Return (x, y) of the center of cell containing provided text 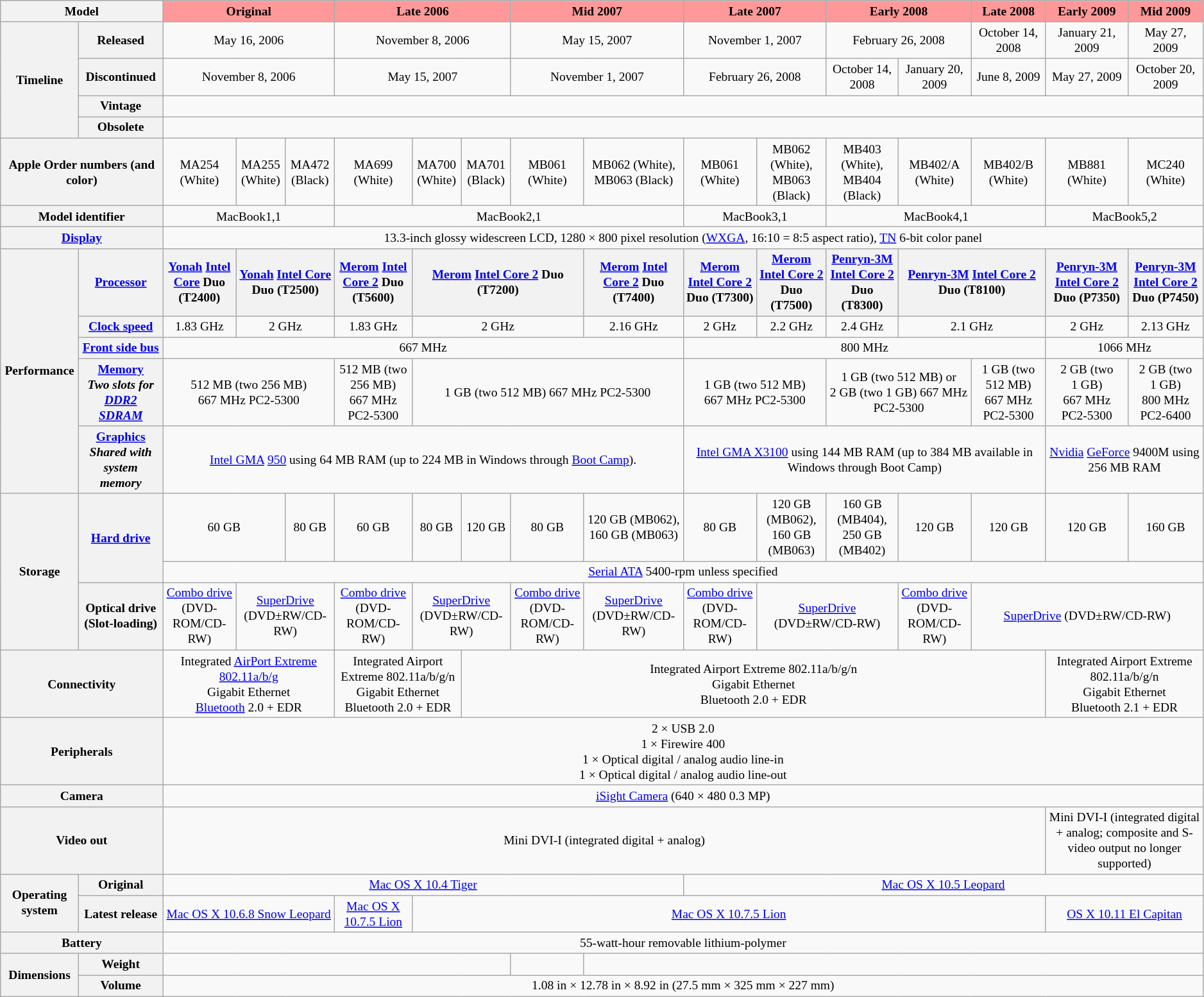
55-watt-hour removable lithium-polymer (683, 943)
1 GB (two 512 MB) or 2 GB (two 1 GB) 667 MHz PC2-5300 (898, 393)
MacBook5,2 (1124, 216)
1066 MHz (1124, 348)
Clock speed (121, 326)
Late 2007 (754, 12)
Volume (121, 985)
Dimensions (40, 975)
October 20, 2009 (1165, 77)
2 × USB 2.01 × Firewire 4001 × Optical digital / analog audio line-in1 × Optical digital / analog audio line-out (683, 752)
Optical drive (Slot-loading) (121, 616)
Display (82, 237)
GraphicsShared with system memory (121, 459)
Connectivity (82, 684)
Model (82, 12)
2 GB (two 1 GB) 667 MHz PC2-5300 (1087, 393)
Early 2009 (1087, 12)
MB881 (White) (1087, 172)
Penryn-3M Intel Core 2 Duo (T8300) (862, 282)
2.13 GHz (1165, 326)
Mid 2009 (1165, 12)
MA472 (Black) (310, 172)
MacBook2,1 (509, 216)
MA254 (White) (199, 172)
Performance (40, 371)
MA255 (White) (260, 172)
MA699 (White) (373, 172)
2.1 GHz (972, 326)
Nvidia GeForce 9400M using 256 MB RAM (1124, 459)
Mid 2007 (597, 12)
Released (121, 40)
Merom Intel Core 2 Duo (T7400) (634, 282)
Obsolete (121, 127)
MC240 (White) (1165, 172)
Storage (40, 572)
Mini DVI-I (integrated digital + analog) (604, 840)
MB403 (White), MB404 (Black) (862, 172)
January 20, 2009 (935, 77)
13.3-inch glossy widescreen LCD, 1280 × 800 pixel resolution (WXGA, 16:10 = 8:5 aspect ratio), TN 6-bit color panel (683, 237)
Integrated AirPort Extreme 802.11a/b/gGigabit EthernetBluetooth 2.0 + EDR (249, 684)
Late 2006 (423, 12)
Peripherals (82, 752)
Merom Intel Core 2 Duo (T7500) (792, 282)
2.16 GHz (634, 326)
MacBook1,1 (249, 216)
MA701 (Black) (486, 172)
Penryn-3M Intel Core 2 Duo (P7450) (1165, 282)
Timeline (40, 80)
2.2 GHz (792, 326)
667 MHz (423, 348)
iSight Camera (640 × 480 0.3 MP) (683, 796)
Penryn-3M Intel Core 2 Duo (T8100) (972, 282)
Mac OS X 10.5 Leopard (943, 884)
Camera (82, 796)
MemoryTwo slots forDDR2 SDRAM (121, 393)
Processor (121, 282)
Late 2008 (1008, 12)
Video out (82, 840)
Vintage (121, 107)
OS X 10.11 El Capitan (1124, 914)
Operating system (40, 903)
MacBook4,1 (936, 216)
Hard drive (121, 538)
160 GB (1165, 527)
Model identifier (82, 216)
MacBook3,1 (754, 216)
Integrated Airport Extreme 802.11a/b/g/n Gigabit EthernetBluetooth 2.1 + EDR (1124, 684)
Battery (82, 943)
800 MHz (865, 348)
May 16, 2006 (249, 40)
Latest release (121, 914)
MB402/A (White) (935, 172)
2 GB (two 1 GB) 800 MHz PC2-6400 (1165, 393)
Mac OS X 10.4 Tiger (423, 884)
Intel GMA 950 using 64 MB RAM (up to 224 MB in Windows through Boot Camp). (423, 459)
Apple Order numbers (and color) (82, 172)
Yonah Intel Core Duo (T2500) (285, 282)
Discontinued (121, 77)
1.08 in × 12.78 in × 8.92 in (27.5 mm × 325 mm × 227 mm) (683, 985)
MB402/B (White) (1008, 172)
January 21, 2009 (1087, 40)
Weight (121, 964)
Intel GMA X3100 using 144 MB RAM (up to 384 MB available in Windows through Boot Camp) (865, 459)
Yonah Intel Core Duo (T2400) (199, 282)
Penryn-3M Intel Core 2 Duo (P7350) (1087, 282)
160 GB (MB404), 250 GB (MB402) (862, 527)
Merom Intel Core 2 Duo (T7300) (720, 282)
Serial ATA 5400-rpm unless specified (683, 572)
Early 2008 (898, 12)
2.4 GHz (862, 326)
MA700 (White) (436, 172)
Merom Intel Core 2 Duo (T5600) (373, 282)
June 8, 2009 (1008, 77)
Merom Intel Core 2 Duo (T7200) (498, 282)
Front side bus (121, 348)
Mini DVI-I (integrated digital + analog; composite and S-video output no longer supported) (1124, 840)
Mac OS X 10.6.8 Snow Leopard (249, 914)
